Return the [x, y] coordinate for the center point of the cell that contains the specified text.  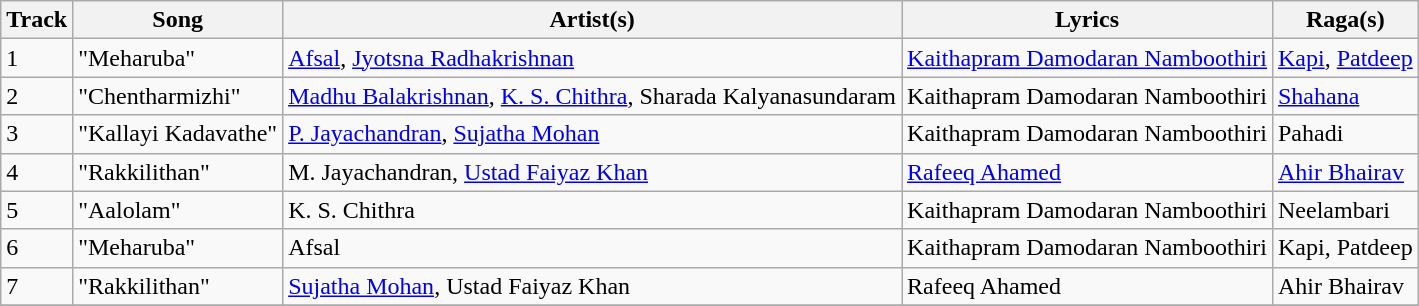
Lyrics [1088, 20]
K. S. Chithra [592, 210]
6 [37, 248]
Neelambari [1345, 210]
Artist(s) [592, 20]
Shahana [1345, 96]
M. Jayachandran, Ustad Faiyaz Khan [592, 172]
3 [37, 134]
"Chentharmizhi" [178, 96]
7 [37, 286]
Raga(s) [1345, 20]
"Kallayi Kadavathe" [178, 134]
Song [178, 20]
P. Jayachandran, Sujatha Mohan [592, 134]
4 [37, 172]
Track [37, 20]
Afsal [592, 248]
Pahadi [1345, 134]
Madhu Balakrishnan, K. S. Chithra, Sharada Kalyanasundaram [592, 96]
"Aalolam" [178, 210]
5 [37, 210]
1 [37, 58]
Afsal, Jyotsna Radhakrishnan [592, 58]
2 [37, 96]
Sujatha Mohan, Ustad Faiyaz Khan [592, 286]
